Output the [x, y] coordinate of the center of the cell containing the given text.  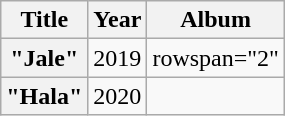
"Hala" [44, 96]
"Jale" [44, 58]
2020 [118, 96]
2019 [118, 58]
Year [118, 20]
Title [44, 20]
rowspan="2" [216, 58]
Album [216, 20]
